Provide the [X, Y] coordinate of the cell's center where the given text is located.  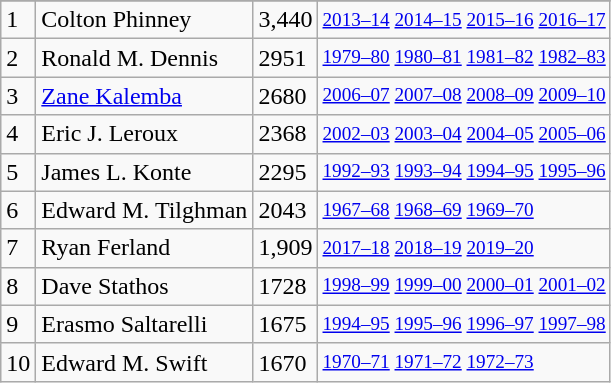
2295 [286, 172]
Dave Stathos [144, 286]
Edward M. Tilghman [144, 210]
2017–18 2018–19 2019–20 [464, 248]
3,440 [286, 20]
1979–80 1980–81 1981–82 1982–83 [464, 58]
2951 [286, 58]
1728 [286, 286]
10 [18, 362]
8 [18, 286]
2013–14 2014–15 2015–16 2016–17 [464, 20]
1 [18, 20]
2006–07 2007–08 2008–09 2009–10 [464, 96]
Zane Kalemba [144, 96]
1992–93 1993–94 1994–95 1995–96 [464, 172]
7 [18, 248]
1967–68 1968–69 1969–70 [464, 210]
4 [18, 134]
Ronald M. Dennis [144, 58]
9 [18, 324]
Erasmo Saltarelli [144, 324]
Ryan Ferland [144, 248]
1675 [286, 324]
1670 [286, 362]
2 [18, 58]
James L. Konte [144, 172]
3 [18, 96]
1994–95 1995–96 1996–97 1997–98 [464, 324]
Edward M. Swift [144, 362]
6 [18, 210]
1998–99 1999–00 2000–01 2001–02 [464, 286]
Colton Phinney [144, 20]
2680 [286, 96]
1,909 [286, 248]
2368 [286, 134]
2002–03 2003–04 2004–05 2005–06 [464, 134]
1970–71 1971–72 1972–73 [464, 362]
Eric J. Leroux [144, 134]
2043 [286, 210]
5 [18, 172]
